For the text-containing cell, return its midpoint in [x, y] coordinate format. 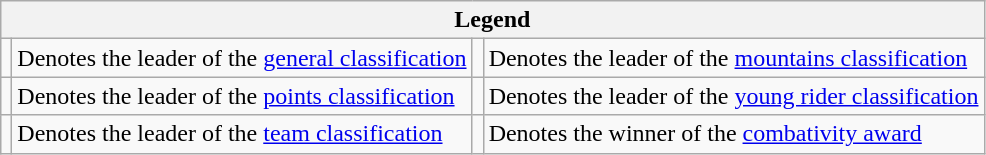
Denotes the winner of the combativity award [734, 134]
Denotes the leader of the young rider classification [734, 96]
Denotes the leader of the mountains classification [734, 58]
Denotes the leader of the team classification [242, 134]
Legend [492, 20]
Denotes the leader of the points classification [242, 96]
Denotes the leader of the general classification [242, 58]
